Find where the given text appears and provide that cell's center as [X, Y] coordinate. 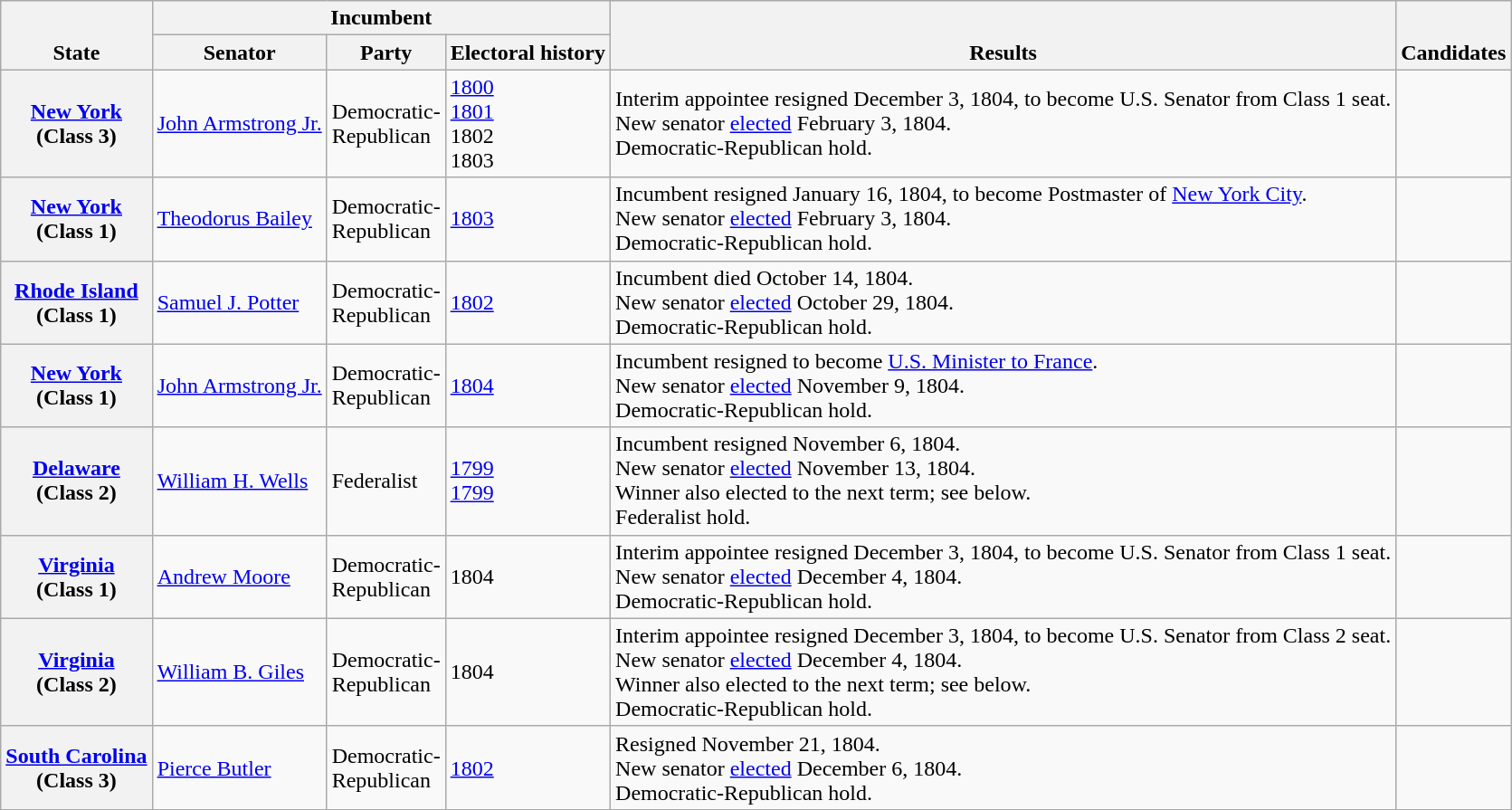
Incumbent resigned January 16, 1804, to become Postmaster of New York City.New senator elected February 3, 1804.Democratic-Republican hold. [1003, 219]
South Carolina(Class 3) [76, 767]
Federalist [385, 481]
Incumbent resigned November 6, 1804.New senator elected November 13, 1804.Winner also elected to the next term; see below.Federalist hold. [1003, 481]
Party [385, 52]
1803 [528, 219]
Rhode Island(Class 1) [76, 302]
William H. Wells [239, 481]
Virginia(Class 2) [76, 672]
New York(Class 3) [76, 123]
Electoral history [528, 52]
Delaware(Class 2) [76, 481]
Incumbent died October 14, 1804.New senator elected October 29, 1804.Democratic-Republican hold. [1003, 302]
Theodorus Bailey [239, 219]
State [76, 35]
1799 1799 [528, 481]
Andrew Moore [239, 577]
Pierce Butler [239, 767]
Virginia(Class 1) [76, 577]
1800 18011802 1803 [528, 123]
Incumbent [381, 18]
Results [1003, 35]
Senator [239, 52]
Candidates [1453, 35]
William B. Giles [239, 672]
Resigned November 21, 1804.New senator elected December 6, 1804.Democratic-Republican hold. [1003, 767]
Incumbent resigned to become U.S. Minister to France.New senator elected November 9, 1804.Democratic-Republican hold. [1003, 386]
Samuel J. Potter [239, 302]
